From the cell containing the given text, extract its center point as [X, Y] coordinate. 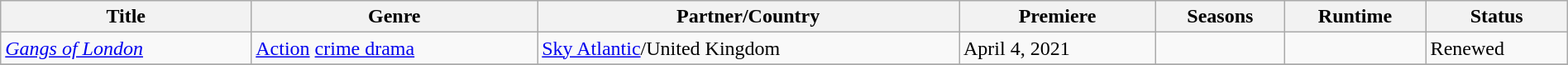
Status [1497, 17]
Action crime drama [394, 48]
Seasons [1221, 17]
Sky Atlantic/United Kingdom [748, 48]
Renewed [1497, 48]
Title [126, 17]
Gangs of London [126, 48]
Partner/Country [748, 17]
April 4, 2021 [1058, 48]
Runtime [1355, 17]
Genre [394, 17]
Premiere [1058, 17]
